Return the (x, y) coordinate for the center point of the cell that contains the specified text.  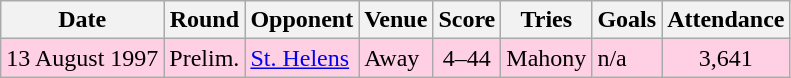
n/a (627, 58)
Goals (627, 20)
Opponent (302, 20)
Tries (546, 20)
Round (204, 20)
Away (396, 58)
Date (82, 20)
Attendance (726, 20)
Venue (396, 20)
Prelim. (204, 58)
13 August 1997 (82, 58)
4–44 (467, 58)
Score (467, 20)
St. Helens (302, 58)
3,641 (726, 58)
Mahony (546, 58)
